Determine the [x, y] coordinate at the center of the cell enclosing the given text.  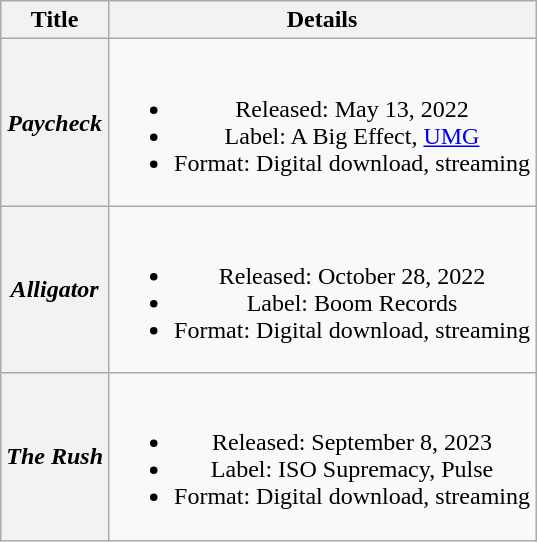
Details [322, 20]
Paycheck [55, 122]
Released: October 28, 2022Label: Boom RecordsFormat: Digital download, streaming [322, 290]
Released: May 13, 2022Label: A Big Effect, UMGFormat: Digital download, streaming [322, 122]
Alligator [55, 290]
The Rush [55, 456]
Released: September 8, 2023Label: ISO Supremacy, PulseFormat: Digital download, streaming [322, 456]
Title [55, 20]
